Extract the (X, Y) coordinate from the center of the cell holding the provided text.  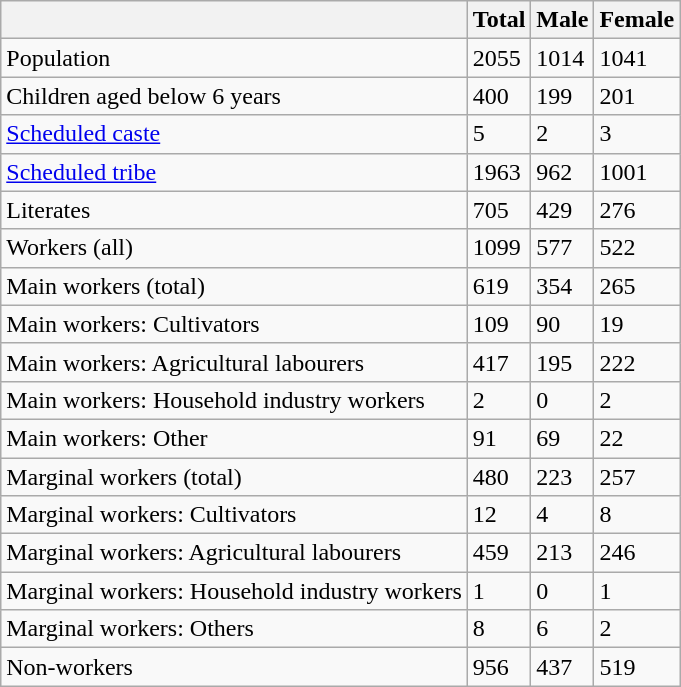
Population (234, 58)
109 (499, 324)
246 (637, 553)
Non-workers (234, 667)
213 (562, 553)
2055 (499, 58)
480 (499, 477)
Marginal workers: Household industry workers (234, 591)
Male (562, 20)
Workers (all) (234, 248)
Main workers: Agricultural labourers (234, 362)
276 (637, 210)
522 (637, 248)
Main workers: Household industry workers (234, 400)
69 (562, 438)
962 (562, 172)
619 (499, 286)
Literates (234, 210)
400 (499, 96)
437 (562, 667)
19 (637, 324)
Total (499, 20)
956 (499, 667)
5 (499, 134)
265 (637, 286)
22 (637, 438)
Main workers (total) (234, 286)
90 (562, 324)
1014 (562, 58)
Main workers: Cultivators (234, 324)
354 (562, 286)
705 (499, 210)
417 (499, 362)
1963 (499, 172)
223 (562, 477)
Scheduled tribe (234, 172)
Marginal workers: Cultivators (234, 515)
201 (637, 96)
519 (637, 667)
577 (562, 248)
459 (499, 553)
6 (562, 629)
222 (637, 362)
3 (637, 134)
257 (637, 477)
Marginal workers (total) (234, 477)
429 (562, 210)
12 (499, 515)
Main workers: Other (234, 438)
199 (562, 96)
1041 (637, 58)
Female (637, 20)
4 (562, 515)
1099 (499, 248)
Marginal workers: Agricultural labourers (234, 553)
91 (499, 438)
Scheduled caste (234, 134)
1001 (637, 172)
Children aged below 6 years (234, 96)
195 (562, 362)
Marginal workers: Others (234, 629)
